Find where the given text appears and provide that cell's center as (X, Y) coordinate. 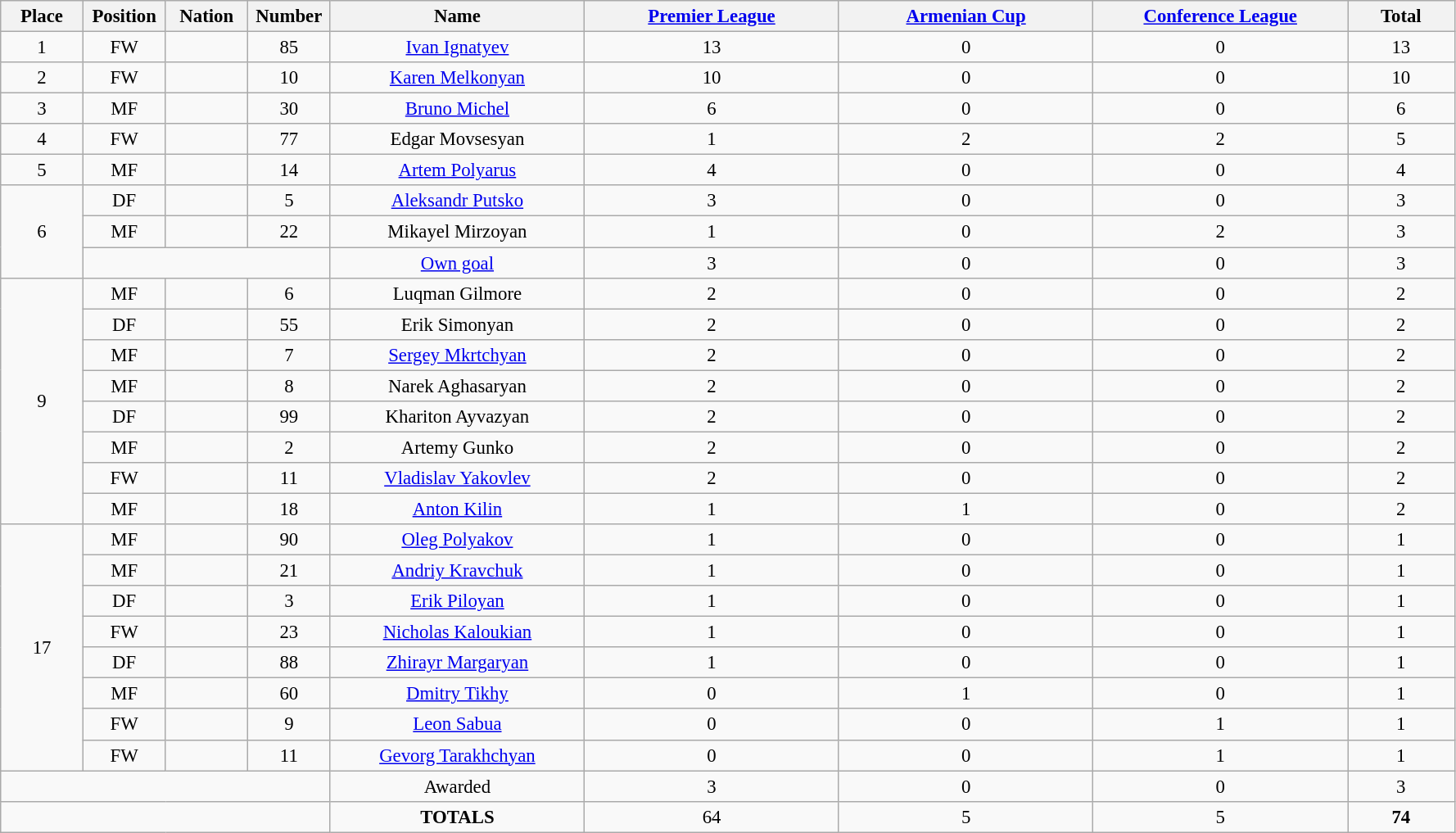
Erik Simonyan (457, 324)
Nicholas Kaloukian (457, 632)
Leon Sabua (457, 725)
Artemy Gunko (457, 447)
Bruno Michel (457, 109)
Andriy Kravchuk (457, 571)
Nation (206, 16)
Narek Aghasaryan (457, 386)
Erik Piloyan (457, 601)
Aleksandr Putsko (457, 201)
7 (290, 355)
Name (457, 16)
18 (290, 509)
Artem Polyarus (457, 170)
Luqman Gilmore (457, 293)
23 (290, 632)
Ivan Ignatyev (457, 48)
Vladislav Yakovlev (457, 478)
17 (43, 647)
90 (290, 540)
99 (290, 417)
Edgar Movsesyan (457, 139)
74 (1402, 817)
30 (290, 109)
Dmitry Tikhy (457, 694)
Awarded (457, 786)
TOTALS (457, 817)
8 (290, 386)
Own goal (457, 263)
14 (290, 170)
Karen Melkonyan (457, 78)
Anton Kilin (457, 509)
Khariton Ayvazyan (457, 417)
88 (290, 663)
22 (290, 232)
Mikayel Mirzoyan (457, 232)
85 (290, 48)
64 (712, 817)
Oleg Polyakov (457, 540)
21 (290, 571)
Zhirayr Margaryan (457, 663)
Premier League (712, 16)
77 (290, 139)
Position (124, 16)
Sergey Mkrtchyan (457, 355)
Conference League (1220, 16)
Armenian Cup (966, 16)
Place (43, 16)
55 (290, 324)
Total (1402, 16)
Gevorg Tarakhchyan (457, 755)
Number (290, 16)
60 (290, 694)
